Locate the cell with the specified text and output its (x, y) center coordinate. 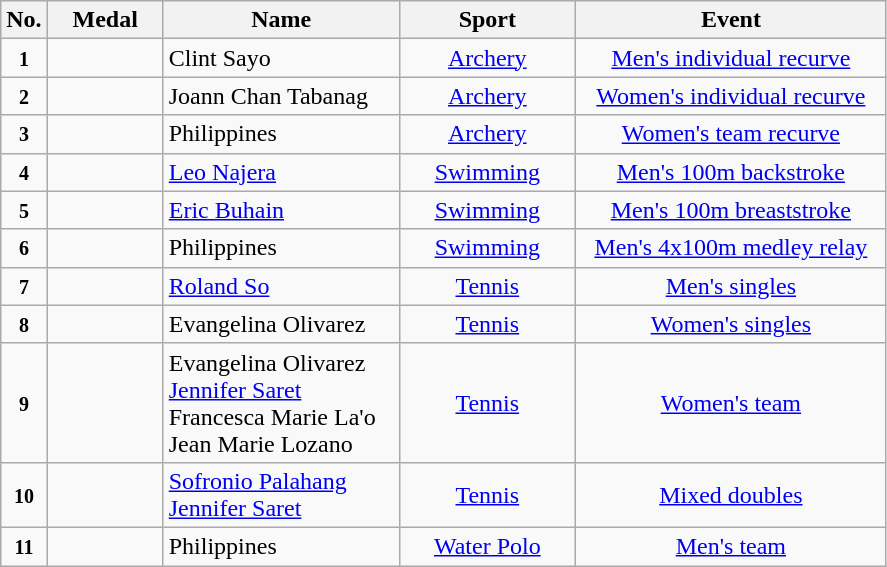
2 (24, 96)
Men's 100m breaststroke (730, 210)
Name (281, 20)
4 (24, 172)
Women's singles (730, 324)
Clint Sayo (281, 58)
Water Polo (487, 546)
3 (24, 134)
Mixed doubles (730, 494)
Men's singles (730, 286)
Leo Najera (281, 172)
Women's individual recurve (730, 96)
Evangelina Olivarez (281, 324)
Medal (105, 20)
Men's team (730, 546)
5 (24, 210)
10 (24, 494)
7 (24, 286)
Joann Chan Tabanag (281, 96)
Evangelina OlivarezJennifer SaretFrancesca Marie La'oJean Marie Lozano (281, 402)
Sport (487, 20)
6 (24, 248)
Men's 4x100m medley relay (730, 248)
Roland So (281, 286)
Sofronio PalahangJennifer Saret (281, 494)
1 (24, 58)
Eric Buhain (281, 210)
Women's team recurve (730, 134)
Women's team (730, 402)
Event (730, 20)
Men's 100m backstroke (730, 172)
11 (24, 546)
8 (24, 324)
Men's individual recurve (730, 58)
No. (24, 20)
9 (24, 402)
